From the cell containing the given text, extract its center point as (X, Y) coordinate. 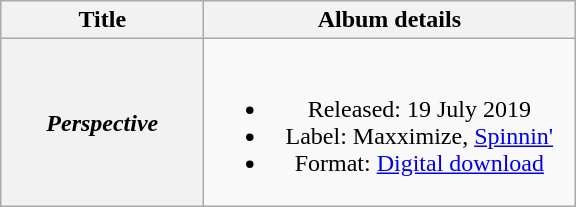
Album details (390, 20)
Perspective (102, 122)
Released: 19 July 2019Label: Maxximize, Spinnin'Format: Digital download (390, 122)
Title (102, 20)
